Output the (x, y) coordinate of the center of the cell containing the given text.  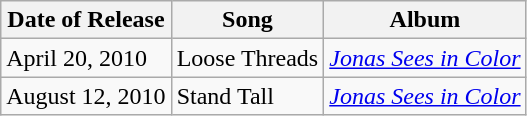
Loose Threads (248, 58)
Album (425, 20)
Stand Tall (248, 96)
August 12, 2010 (86, 96)
Song (248, 20)
Date of Release (86, 20)
April 20, 2010 (86, 58)
